Identify which cell holds the provided text, then report its (X, Y) central coordinate. 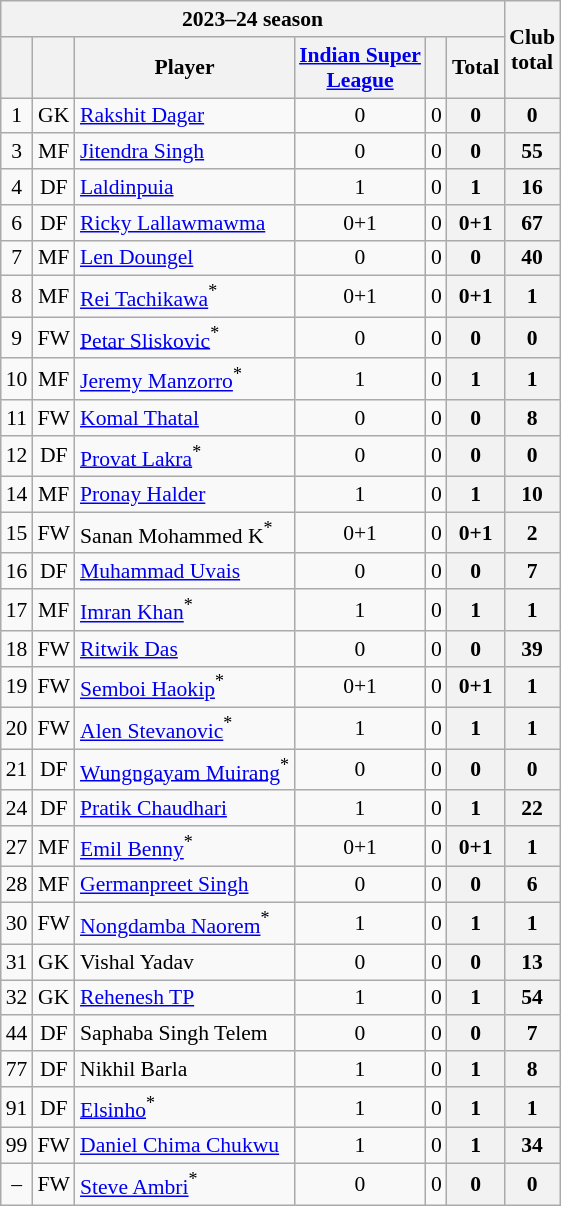
21 (17, 770)
44 (17, 1034)
32 (17, 998)
18 (17, 649)
Emil Benny* (184, 846)
19 (17, 686)
Germanpreet Singh (184, 885)
Pratik Chaudhari (184, 808)
15 (17, 534)
Wungngayam Muirang* (184, 770)
34 (532, 1146)
77 (17, 1069)
2023–24 season (252, 19)
Player (184, 68)
Komal Thatal (184, 418)
Vishal Yadav (184, 962)
Rehenesh TP (184, 998)
4 (17, 187)
Pronay Halder (184, 495)
Elsinho* (184, 1108)
Daniel Chima Chukwu (184, 1146)
28 (17, 885)
12 (17, 456)
24 (17, 808)
Semboi Haokip* (184, 686)
Imran Khan* (184, 610)
Petar Sliskovic* (184, 338)
Total (476, 68)
Muhammad Uvais (184, 572)
14 (17, 495)
54 (532, 998)
99 (17, 1146)
31 (17, 962)
40 (532, 258)
Laldinpuia (184, 187)
3 (17, 152)
30 (17, 924)
22 (532, 808)
Rei Tachikawa* (184, 296)
Nongdamba Naorem* (184, 924)
20 (17, 728)
39 (532, 649)
2 (532, 534)
27 (17, 846)
17 (17, 610)
Alen Stevanovic* (184, 728)
– (17, 1184)
Indian SuperLeague (360, 68)
Rakshit Dagar (184, 116)
Steve Ambri* (184, 1184)
Ritwik Das (184, 649)
Ricky Lallawmawma (184, 223)
13 (532, 962)
Jitendra Singh (184, 152)
Saphaba Singh Telem (184, 1034)
Provat Lakra* (184, 456)
Clubtotal (532, 50)
9 (17, 338)
Len Doungel (184, 258)
91 (17, 1108)
Jeremy Manzorro* (184, 380)
55 (532, 152)
Nikhil Barla (184, 1069)
Sanan Mohammed K* (184, 534)
67 (532, 223)
11 (17, 418)
